Detect which cell encompasses the target text, then output its [X, Y] center coordinate. 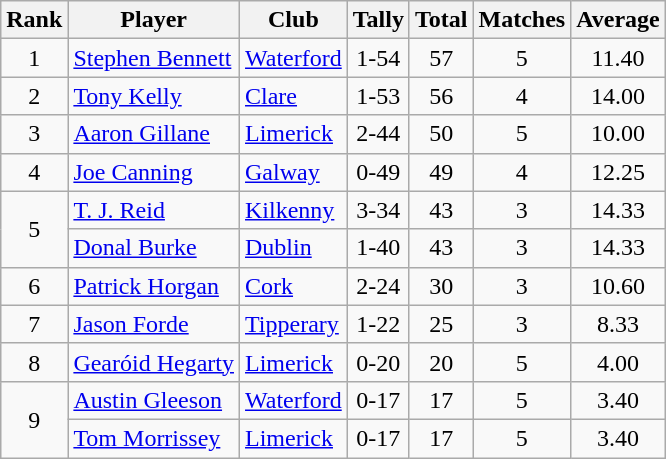
20 [441, 362]
49 [441, 172]
11.40 [618, 58]
Aaron Gillane [154, 134]
12.25 [618, 172]
25 [441, 324]
57 [441, 58]
Tipperary [294, 324]
0-49 [378, 172]
Average [618, 20]
1-22 [378, 324]
56 [441, 96]
Club [294, 20]
1-54 [378, 58]
Clare [294, 96]
2 [34, 96]
Dublin [294, 248]
30 [441, 286]
Tony Kelly [154, 96]
Player [154, 20]
10.60 [618, 286]
3-34 [378, 210]
Galway [294, 172]
Total [441, 20]
6 [34, 286]
8.33 [618, 324]
Austin Gleeson [154, 400]
Kilkenny [294, 210]
50 [441, 134]
Joe Canning [154, 172]
Jason Forde [154, 324]
2-44 [378, 134]
7 [34, 324]
1 [34, 58]
4.00 [618, 362]
1-53 [378, 96]
Gearóid Hegarty [154, 362]
Matches [522, 20]
14.00 [618, 96]
Donal Burke [154, 248]
0-20 [378, 362]
T. J. Reid [154, 210]
Tally [378, 20]
Tom Morrissey [154, 438]
1-40 [378, 248]
Patrick Horgan [154, 286]
Rank [34, 20]
9 [34, 419]
Cork [294, 286]
10.00 [618, 134]
2-24 [378, 286]
Stephen Bennett [154, 58]
8 [34, 362]
